Output the (X, Y) coordinate of the center of the cell containing the given text.  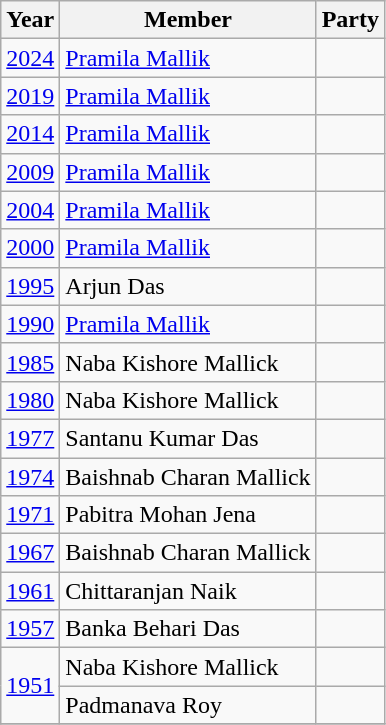
1971 (30, 515)
2019 (30, 96)
Pabitra Mohan Jena (188, 515)
1995 (30, 286)
2009 (30, 172)
1951 (30, 686)
1957 (30, 629)
1977 (30, 438)
2014 (30, 134)
2024 (30, 58)
Member (188, 20)
1985 (30, 362)
1980 (30, 400)
1974 (30, 477)
Padmanava Roy (188, 705)
Santanu Kumar Das (188, 438)
Banka Behari Das (188, 629)
2000 (30, 248)
1967 (30, 553)
Arjun Das (188, 286)
2004 (30, 210)
1961 (30, 591)
1990 (30, 324)
Chittaranjan Naik (188, 591)
Year (30, 20)
Party (350, 20)
